From the cell containing the given text, extract its center point as [x, y] coordinate. 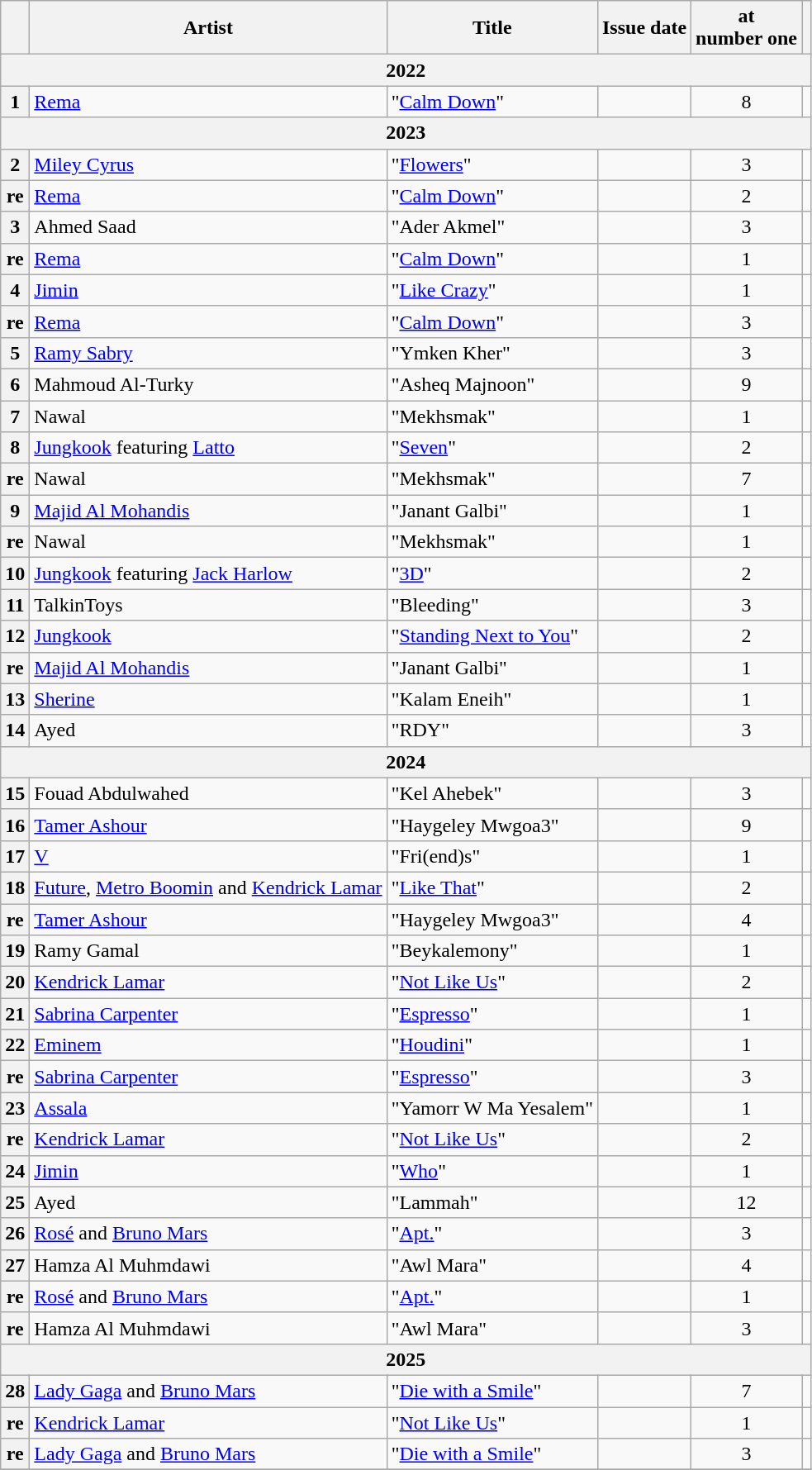
Ahmed Saad [208, 227]
"Like That" [492, 887]
"Asheq Majnoon" [492, 384]
Jungkook featuring Jack Harlow [208, 573]
"Yamorr W Ma Yesalem" [492, 1108]
26 [15, 1234]
"Ymken Kher" [492, 353]
V [208, 856]
"3D" [492, 573]
"Kalam Eneih" [492, 699]
"Standing Next to You" [492, 636]
20 [15, 982]
23 [15, 1108]
Mahmoud Al-Turky [208, 384]
"Bleeding" [492, 605]
"Fri(end)s" [492, 856]
14 [15, 730]
"Kel Ahebek" [492, 793]
Fouad Abdulwahed [208, 793]
2022 [406, 70]
24 [15, 1171]
"Who" [492, 1171]
17 [15, 856]
19 [15, 951]
Sherine [208, 699]
"Ader Akmel" [492, 227]
22 [15, 1045]
TalkinToys [208, 605]
21 [15, 1014]
15 [15, 793]
"Flowers" [492, 164]
"Beykalemony" [492, 951]
Artist [208, 28]
11 [15, 605]
"Seven" [492, 448]
Jungkook [208, 636]
2024 [406, 762]
Ramy Sabry [208, 353]
5 [15, 353]
"Lammah" [492, 1202]
6 [15, 384]
atnumber one [747, 28]
Miley Cyrus [208, 164]
Issue date [644, 28]
Assala [208, 1108]
"RDY" [492, 730]
28 [15, 1391]
18 [15, 887]
Jungkook featuring Latto [208, 448]
27 [15, 1265]
2023 [406, 133]
Ramy Gamal [208, 951]
25 [15, 1202]
Eminem [208, 1045]
16 [15, 825]
13 [15, 699]
10 [15, 573]
Future, Metro Boomin and Kendrick Lamar [208, 887]
2025 [406, 1359]
Title [492, 28]
"Houdini" [492, 1045]
"Like Crazy" [492, 290]
